Return (x, y) of the center of cell containing provided text 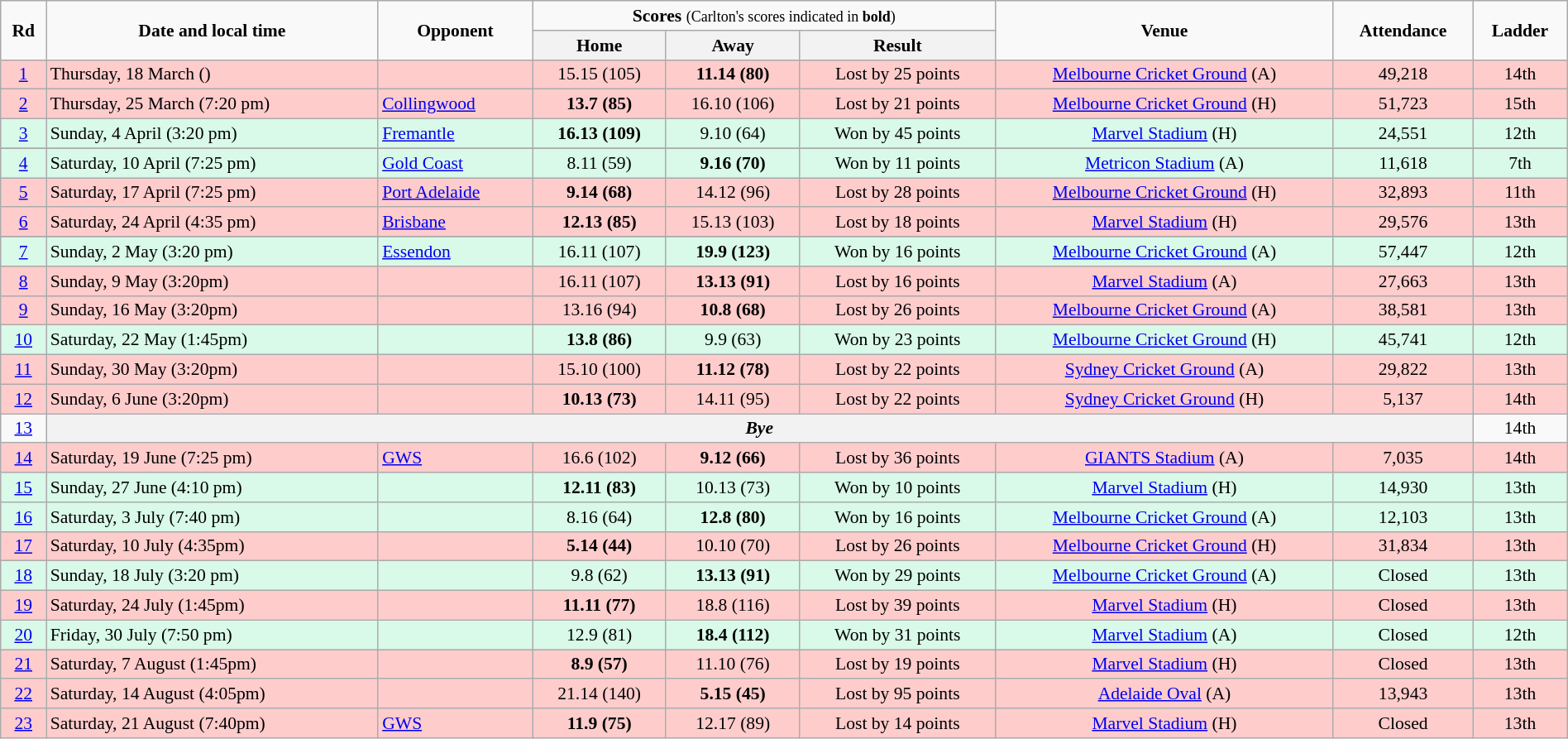
Saturday, 7 August (1:45pm) (212, 665)
Thursday, 25 March (7:20 pm) (212, 104)
Lost by 19 points (898, 665)
Result (898, 46)
12.17 (89) (733, 723)
Lost by 95 points (898, 694)
19 (23, 606)
Lost by 21 points (898, 104)
Collingwood (455, 104)
Scores (Carlton's scores indicated in bold) (764, 16)
Saturday, 19 June (7:25 pm) (212, 458)
11.12 (78) (733, 370)
12.13 (85) (600, 223)
15.10 (100) (600, 370)
Fremantle (455, 134)
Port Adelaide (455, 193)
12.9 (81) (600, 635)
Date and local time (212, 30)
Ladder (1520, 30)
21.14 (140) (600, 694)
Sydney Cricket Ground (H) (1164, 399)
Sydney Cricket Ground (A) (1164, 370)
9.10 (64) (733, 134)
7,035 (1403, 458)
Saturday, 14 August (4:05pm) (212, 694)
2 (23, 104)
24,551 (1403, 134)
Saturday, 24 April (4:35 pm) (212, 223)
11.9 (75) (600, 723)
13 (23, 429)
Lost by 39 points (898, 606)
8.9 (57) (600, 665)
11.10 (76) (733, 665)
13.8 (86) (600, 340)
16.10 (106) (733, 104)
15th (1520, 104)
Won by 11 points (898, 163)
13.16 (94) (600, 310)
9.8 (62) (600, 576)
Won by 45 points (898, 134)
16.6 (102) (600, 458)
Thursday, 18 March () (212, 74)
1 (23, 74)
11 (23, 370)
9.16 (70) (733, 163)
Saturday, 3 July (7:40 pm) (212, 517)
Away (733, 46)
20 (23, 635)
16 (23, 517)
11th (1520, 193)
18.4 (112) (733, 635)
29,576 (1403, 223)
7 (23, 252)
Saturday, 10 July (4:35pm) (212, 546)
Adelaide Oval (A) (1164, 694)
10.10 (70) (733, 546)
57,447 (1403, 252)
5,137 (1403, 399)
6 (23, 223)
10.8 (68) (733, 310)
19.9 (123) (733, 252)
31,834 (1403, 546)
GIANTS Stadium (A) (1164, 458)
Bye (759, 429)
5.15 (45) (733, 694)
18 (23, 576)
Saturday, 10 April (7:25 pm) (212, 163)
49,218 (1403, 74)
51,723 (1403, 104)
Metricon Stadium (A) (1164, 163)
11.14 (80) (733, 74)
Lost by 25 points (898, 74)
Attendance (1403, 30)
12,103 (1403, 517)
Brisbane (455, 223)
5.14 (44) (600, 546)
7th (1520, 163)
Lost by 14 points (898, 723)
Gold Coast (455, 163)
11.11 (77) (600, 606)
5 (23, 193)
Won by 23 points (898, 340)
15.13 (103) (733, 223)
4 (23, 163)
11,618 (1403, 163)
13.7 (85) (600, 104)
12.8 (80) (733, 517)
Sunday, 27 June (4:10 pm) (212, 487)
16.13 (109) (600, 134)
14.12 (96) (733, 193)
Sunday, 16 May (3:20pm) (212, 310)
10 (23, 340)
9.14 (68) (600, 193)
12.11 (83) (600, 487)
22 (23, 694)
Saturday, 22 May (1:45pm) (212, 340)
9 (23, 310)
3 (23, 134)
Won by 29 points (898, 576)
8.16 (64) (600, 517)
32,893 (1403, 193)
Won by 10 points (898, 487)
14 (23, 458)
27,663 (1403, 281)
Opponent (455, 30)
Won by 31 points (898, 635)
9.12 (66) (733, 458)
14,930 (1403, 487)
Sunday, 18 July (3:20 pm) (212, 576)
9.9 (63) (733, 340)
21 (23, 665)
38,581 (1403, 310)
Lost by 16 points (898, 281)
Lost by 36 points (898, 458)
Sunday, 9 May (3:20pm) (212, 281)
Sunday, 2 May (3:20 pm) (212, 252)
Sunday, 4 April (3:20 pm) (212, 134)
23 (23, 723)
Sunday, 6 June (3:20pm) (212, 399)
Saturday, 21 August (7:40pm) (212, 723)
17 (23, 546)
14.11 (95) (733, 399)
Lost by 28 points (898, 193)
29,822 (1403, 370)
Venue (1164, 30)
8.11 (59) (600, 163)
18.8 (116) (733, 606)
Friday, 30 July (7:50 pm) (212, 635)
Essendon (455, 252)
8 (23, 281)
12 (23, 399)
Saturday, 24 July (1:45pm) (212, 606)
Home (600, 46)
Saturday, 17 April (7:25 pm) (212, 193)
Sunday, 30 May (3:20pm) (212, 370)
Rd (23, 30)
45,741 (1403, 340)
15.15 (105) (600, 74)
Lost by 18 points (898, 223)
15 (23, 487)
13,943 (1403, 694)
